Return the (X, Y) coordinate for the center point of the cell that contains the specified text.  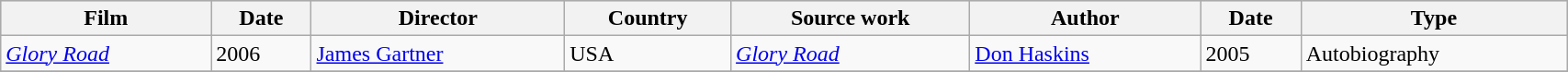
Type (1433, 18)
Film (107, 18)
Don Haskins (1086, 54)
James Gartner (438, 54)
Source work (851, 18)
Country (649, 18)
2005 (1251, 54)
Author (1086, 18)
Director (438, 18)
USA (649, 54)
Autobiography (1433, 54)
2006 (261, 54)
